From the cell containing the given text, extract its center point as (x, y) coordinate. 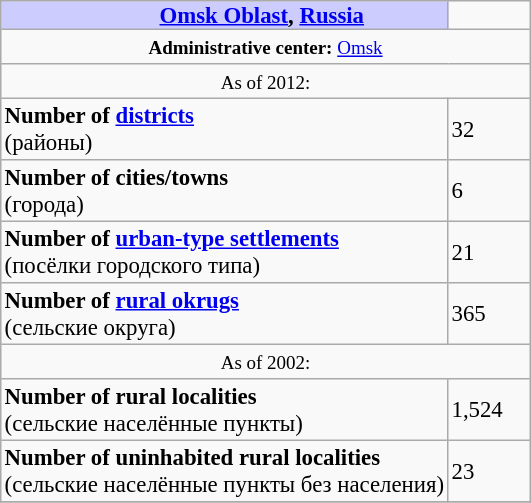
Administrative center: Omsk (266, 46)
21 (489, 252)
Omsk Oblast, Russia (224, 15)
Number of districts(районы) (224, 129)
Number of cities/towns(города) (224, 191)
32 (489, 129)
1,524 (489, 410)
6 (489, 191)
As of 2012: (266, 81)
365 (489, 314)
23 (489, 471)
As of 2002: (266, 361)
Number of uninhabited rural localities(сельские населённые пункты без населения) (224, 471)
Number of rural okrugs(сельские округа) (224, 314)
Number of urban-type settlements(посёлки городского типа) (224, 252)
Number of rural localities(сельские населённые пункты) (224, 410)
